From the cell containing the given text, extract its center point as (X, Y) coordinate. 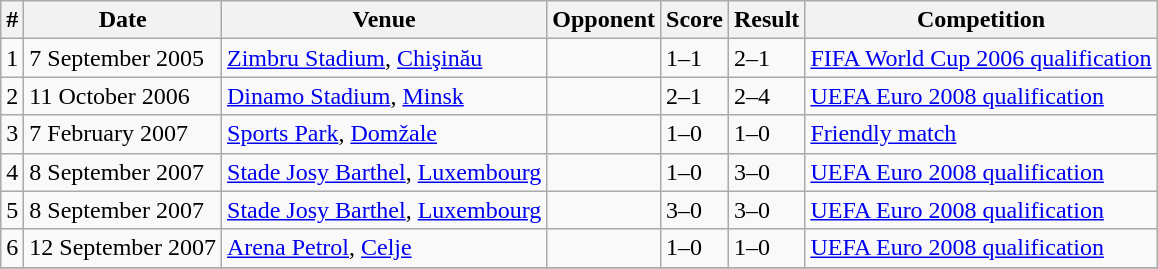
Arena Petrol, Celje (384, 248)
Sports Park, Domžale (384, 134)
Score (695, 20)
# (12, 20)
5 (12, 210)
11 October 2006 (123, 96)
FIFA World Cup 2006 qualification (981, 58)
1 (12, 58)
7 September 2005 (123, 58)
3 (12, 134)
1–1 (695, 58)
Competition (981, 20)
2 (12, 96)
12 September 2007 (123, 248)
Date (123, 20)
7 February 2007 (123, 134)
Venue (384, 20)
Opponent (604, 20)
Zimbru Stadium, Chişinău (384, 58)
Dinamo Stadium, Minsk (384, 96)
Result (766, 20)
Friendly match (981, 134)
2–4 (766, 96)
6 (12, 248)
4 (12, 172)
